Determine the [X, Y] coordinate at the center of the cell enclosing the given text.  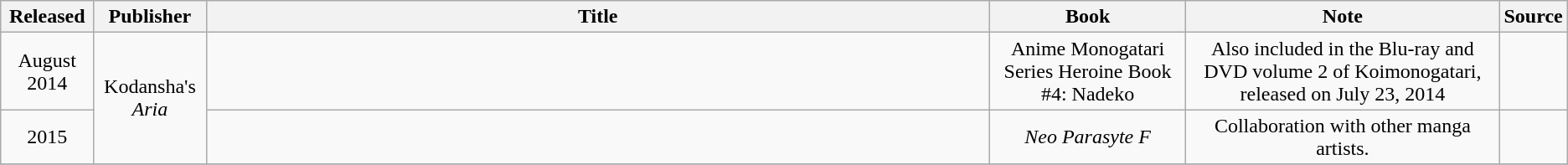
Title [598, 17]
Book [1087, 17]
Note [1343, 17]
Released [47, 17]
Neo Parasyte F [1087, 137]
Kodansha's Aria [150, 99]
August 2014 [47, 71]
Anime Monogatari Series Heroine Book #4: Nadeko [1087, 71]
Source [1533, 17]
2015 [47, 137]
Collaboration with other manga artists. [1343, 137]
Also included in the Blu-ray and DVD volume 2 of Koimonogatari, released on July 23, 2014 [1343, 71]
Publisher [150, 17]
